Identify which cell holds the provided text, then report its [x, y] central coordinate. 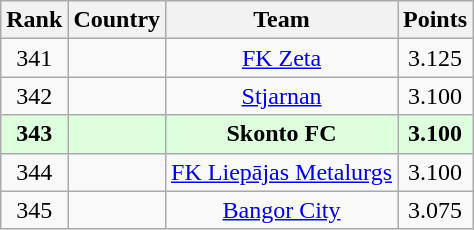
Stjarnan [282, 96]
Bangor City [282, 210]
Skonto FC [282, 134]
FK Liepājas Metalurgs [282, 172]
FK Zeta [282, 58]
341 [34, 58]
342 [34, 96]
3.075 [436, 210]
Country [117, 20]
344 [34, 172]
343 [34, 134]
3.125 [436, 58]
345 [34, 210]
Rank [34, 20]
Points [436, 20]
Team [282, 20]
